Capture the cell that displays the provided text and extract its [X, Y] central coordinate. 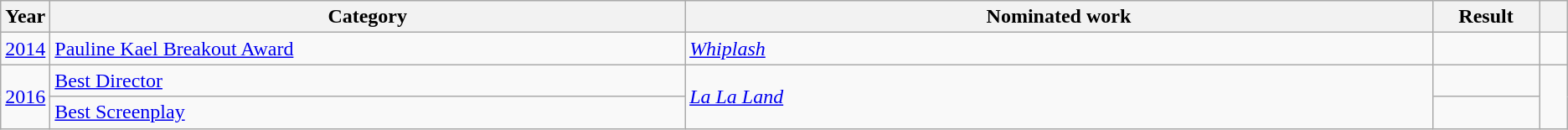
Best Screenplay [368, 112]
Whiplash [1059, 49]
Year [25, 17]
Pauline Kael Breakout Award [368, 49]
2014 [25, 49]
La La Land [1059, 96]
Result [1486, 17]
Best Director [368, 81]
Nominated work [1059, 17]
2016 [25, 96]
Category [368, 17]
